Extract the (x, y) coordinate from the center of the cell holding the provided text.  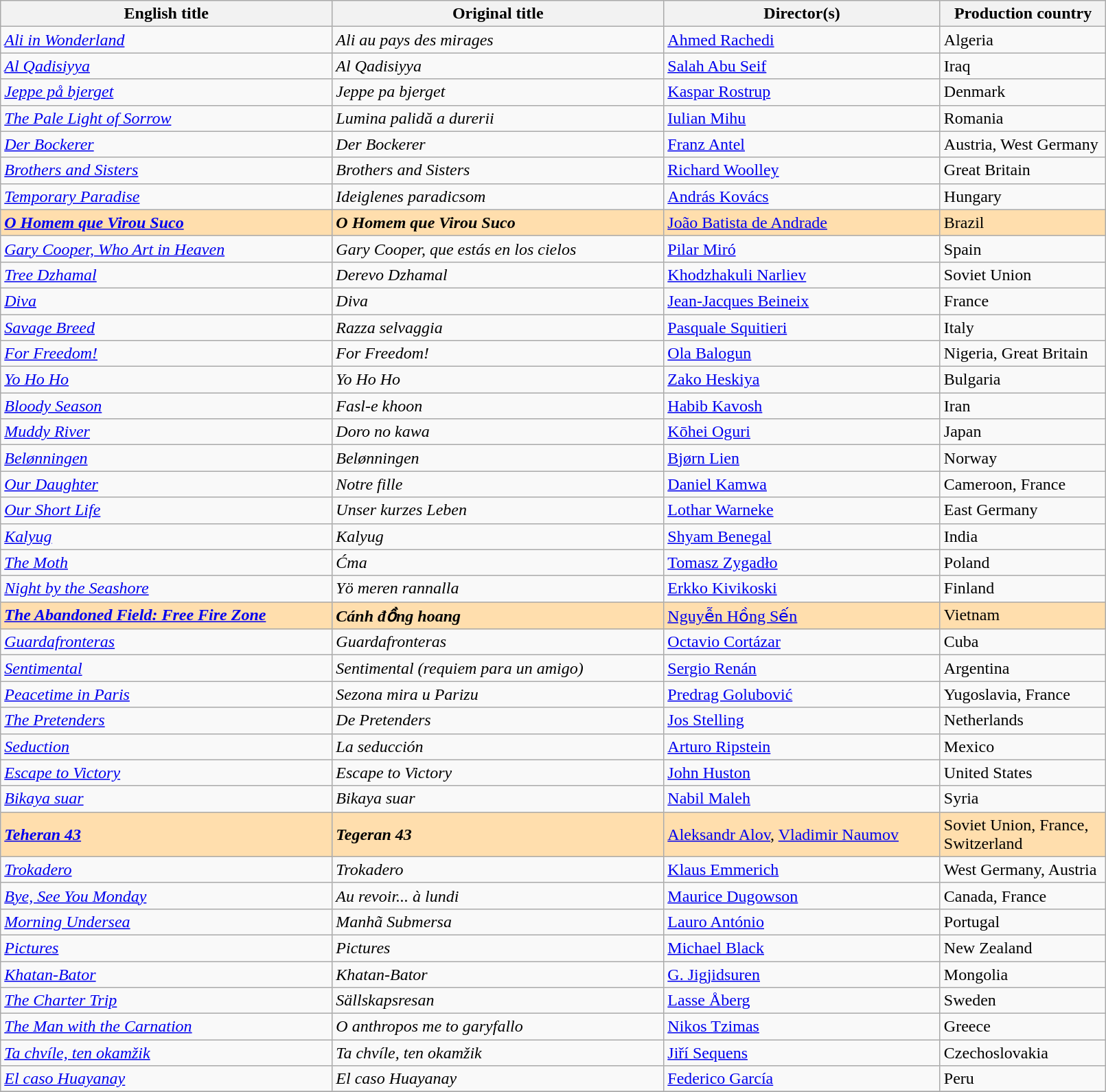
Sweden (1023, 1001)
Au revoir... à lundi (498, 896)
Austria, West Germany (1023, 144)
Ahmed Rachedi (802, 40)
Brazil (1023, 223)
Our Short Life (166, 510)
Netherlands (1023, 720)
Daniel Kamwa (802, 484)
John Huston (802, 773)
Klaus Emmerich (802, 869)
Original title (498, 14)
Temporary Paradise (166, 196)
Romania (1023, 118)
Kōhei Oguri (802, 432)
Denmark (1023, 92)
Michael Black (802, 948)
Iraq (1023, 66)
Salah Abu Seif (802, 66)
Peru (1023, 1079)
G. Jigjidsuren (802, 975)
Manhã Submersa (498, 922)
Morning Undersea (166, 922)
Bye, See You Monday (166, 896)
Canada, France (1023, 896)
Lasse Åberg (802, 1001)
India (1023, 536)
Director(s) (802, 14)
Greece (1023, 1027)
Vietnam (1023, 615)
Razza selvaggia (498, 328)
Jean-Jacques Beineix (802, 301)
Predrag Golubović (802, 694)
Bloody Season (166, 406)
Cameroon, France (1023, 484)
Unser kurzes Leben (498, 510)
Aleksandr Alov, Vladimir Naumov (802, 834)
João Batista de Andrade (802, 223)
Hungary (1023, 196)
Great Britain (1023, 170)
Savage Breed (166, 328)
Jiří Sequens (802, 1053)
Tegeran 43 (498, 834)
Lauro António (802, 922)
Jeppe pa bjerget (498, 92)
Peacetime in Paris (166, 694)
Mongolia (1023, 975)
Gary Cooper, Who Art in Heaven (166, 249)
France (1023, 301)
Sentimental (requiem para un amigo) (498, 668)
East Germany (1023, 510)
Richard Woolley (802, 170)
Night by the Seashore (166, 589)
Czechoslovakia (1023, 1053)
Lothar Warneke (802, 510)
Ideiglenes paradicsom (498, 196)
The Pretenders (166, 720)
Algeria (1023, 40)
Doro no kawa (498, 432)
Gary Cooper, que estás en los cielos (498, 249)
Kaspar Rostrup (802, 92)
Ola Balogun (802, 354)
Lumina palidă a durerii (498, 118)
Pasquale Squitieri (802, 328)
Poland (1023, 562)
La seducción (498, 747)
Nguyễn Hồng Sến (802, 615)
Italy (1023, 328)
Nikos Tzimas (802, 1027)
Iran (1023, 406)
Spain (1023, 249)
Sezona mira u Parizu (498, 694)
The Pale Light of Sorrow (166, 118)
Khodzhakuli Narliev (802, 275)
Ali au pays des mirages (498, 40)
Habib Kavosh (802, 406)
Japan (1023, 432)
Teheran 43 (166, 834)
English title (166, 14)
Iulian Mihu (802, 118)
United States (1023, 773)
Fasl-e khoon (498, 406)
Syria (1023, 799)
Portugal (1023, 922)
Franz Antel (802, 144)
Ali in Wonderland (166, 40)
Mexico (1023, 747)
Finland (1023, 589)
Ćma (498, 562)
Arturo Ripstein (802, 747)
The Abandoned Field: Free Fire Zone (166, 615)
Pilar Miró (802, 249)
Bjørn Lien (802, 458)
Sergio Renán (802, 668)
The Moth (166, 562)
West Germany, Austria (1023, 869)
Cuba (1023, 642)
Tomasz Zygadło (802, 562)
Soviet Union, France, Switzerland (1023, 834)
Soviet Union (1023, 275)
Jeppe på bjerget (166, 92)
Erkko Kivikoski (802, 589)
Yö meren rannalla (498, 589)
Notre fille (498, 484)
Nabil Maleh (802, 799)
Sällskapsresan (498, 1001)
Nigeria, Great Britain (1023, 354)
Jos Stelling (802, 720)
András Kovács (802, 196)
O anthropos me to garyfallo (498, 1027)
Bulgaria (1023, 380)
New Zealand (1023, 948)
Seduction (166, 747)
De Pretenders (498, 720)
Zako Heskiya (802, 380)
Muddy River (166, 432)
Norway (1023, 458)
Yugoslavia, France (1023, 694)
Our Daughter (166, 484)
Argentina (1023, 668)
Tree Dzhamal (166, 275)
Cánh đồng hoang (498, 615)
The Man with the Carnation (166, 1027)
Derevo Dzhamal (498, 275)
Federico García (802, 1079)
Maurice Dugowson (802, 896)
The Charter Trip (166, 1001)
Production country (1023, 14)
Octavio Cortázar (802, 642)
Shyam Benegal (802, 536)
Sentimental (166, 668)
